Provide the [x, y] coordinate of the cell's center where the given text is located.  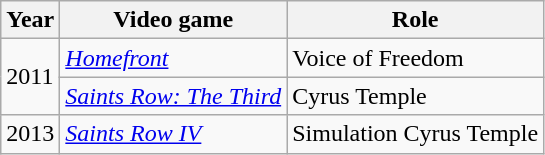
Homefront [174, 58]
Voice of Freedom [416, 58]
Role [416, 20]
Cyrus Temple [416, 96]
Simulation Cyrus Temple [416, 134]
2011 [30, 77]
Year [30, 20]
Saints Row: The Third [174, 96]
2013 [30, 134]
Saints Row IV [174, 134]
Video game [174, 20]
